Return (X, Y) of the center of cell containing provided text 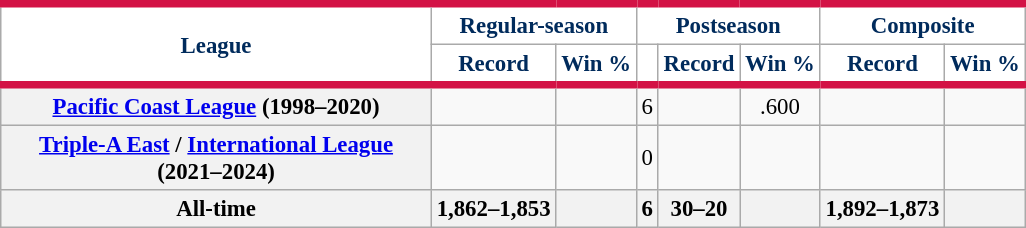
All-time (216, 209)
0 (647, 158)
1,892–1,873 (882, 209)
1,862–1,853 (493, 209)
Composite (922, 24)
.600 (780, 106)
Triple-A East / International League (2021–2024) (216, 158)
Postseason (728, 24)
League (216, 44)
30–20 (698, 209)
Pacific Coast League (1998–2020) (216, 106)
Regular-season (534, 24)
